For the text-containing cell, return its midpoint in [X, Y] coordinate format. 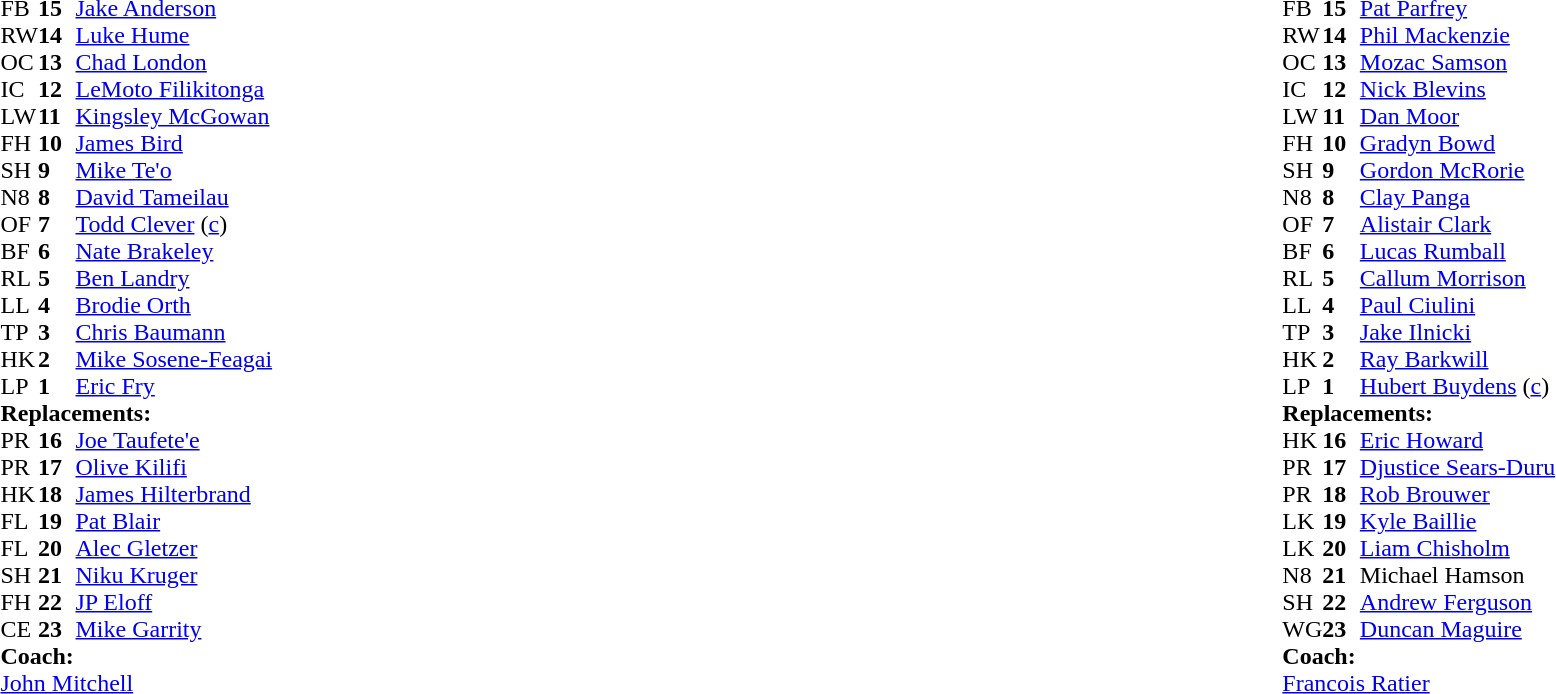
WG [1302, 630]
Liam Chisholm [1458, 548]
Kingsley McGowan [174, 116]
David Tameilau [174, 198]
Nick Blevins [1458, 90]
Mike Te'o [174, 170]
Alec Gletzer [174, 548]
Callum Morrison [1458, 278]
CE [19, 630]
Mozac Samson [1458, 62]
Alistair Clark [1458, 224]
Olive Kilifi [174, 468]
Joe Taufete'e [174, 440]
Mike Garrity [174, 630]
Mike Sosene-Feagai [174, 360]
James Bird [174, 144]
Rob Brouwer [1458, 494]
Duncan Maguire [1458, 630]
Hubert Buydens (c) [1458, 386]
Brodie Orth [174, 306]
Djustice Sears-Duru [1458, 468]
JP Eloff [174, 602]
Michael Hamson [1458, 576]
Ray Barkwill [1458, 360]
Nate Brakeley [174, 252]
Phil Mackenzie [1458, 36]
Chad London [174, 62]
Ben Landry [174, 278]
James Hilterbrand [174, 494]
Clay Panga [1458, 198]
Chris Baumann [174, 332]
Todd Clever (c) [174, 224]
Andrew Ferguson [1458, 602]
Eric Howard [1458, 440]
Dan Moor [1458, 116]
Eric Fry [174, 386]
Gordon McRorie [1458, 170]
LeMoto Filikitonga [174, 90]
Pat Blair [174, 522]
Luke Hume [174, 36]
Paul Ciulini [1458, 306]
Niku Kruger [174, 576]
Jake Ilnicki [1458, 332]
Kyle Baillie [1458, 522]
Gradyn Bowd [1458, 144]
Lucas Rumball [1458, 252]
